Search for the cell housing the specified text and yield its [X, Y] center coordinate. 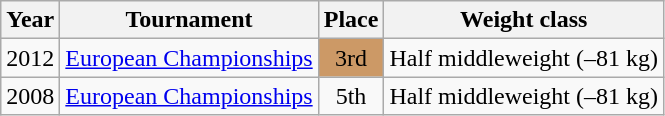
Tournament [189, 20]
Place [351, 20]
Year [30, 20]
2012 [30, 58]
3rd [351, 58]
5th [351, 96]
2008 [30, 96]
Weight class [524, 20]
